Search for the cell housing the specified text and yield its (x, y) center coordinate. 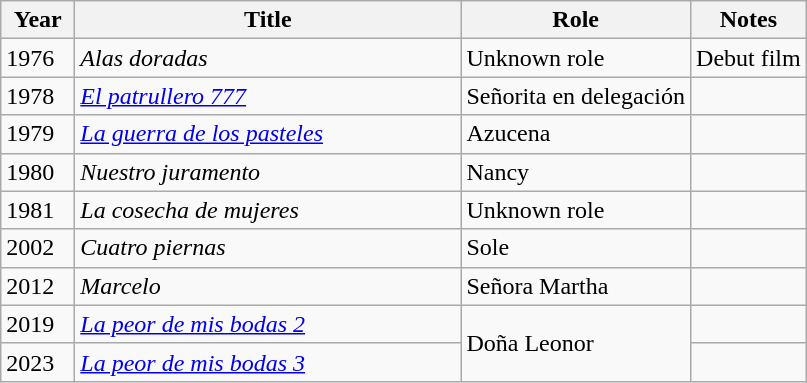
1976 (38, 58)
1978 (38, 96)
La peor de mis bodas 3 (268, 362)
La guerra de los pasteles (268, 134)
2023 (38, 362)
Doña Leonor (576, 343)
Role (576, 20)
1981 (38, 210)
2019 (38, 324)
1979 (38, 134)
La peor de mis bodas 2 (268, 324)
El patrullero 777 (268, 96)
Alas doradas (268, 58)
2012 (38, 286)
1980 (38, 172)
Nuestro juramento (268, 172)
Notes (749, 20)
Title (268, 20)
La cosecha de mujeres (268, 210)
Señorita en delegación (576, 96)
Cuatro piernas (268, 248)
Debut film (749, 58)
Year (38, 20)
Nancy (576, 172)
2002 (38, 248)
Señora Martha (576, 286)
Azucena (576, 134)
Sole (576, 248)
Marcelo (268, 286)
